Extract the (x, y) coordinate from the center of the cell holding the provided text.  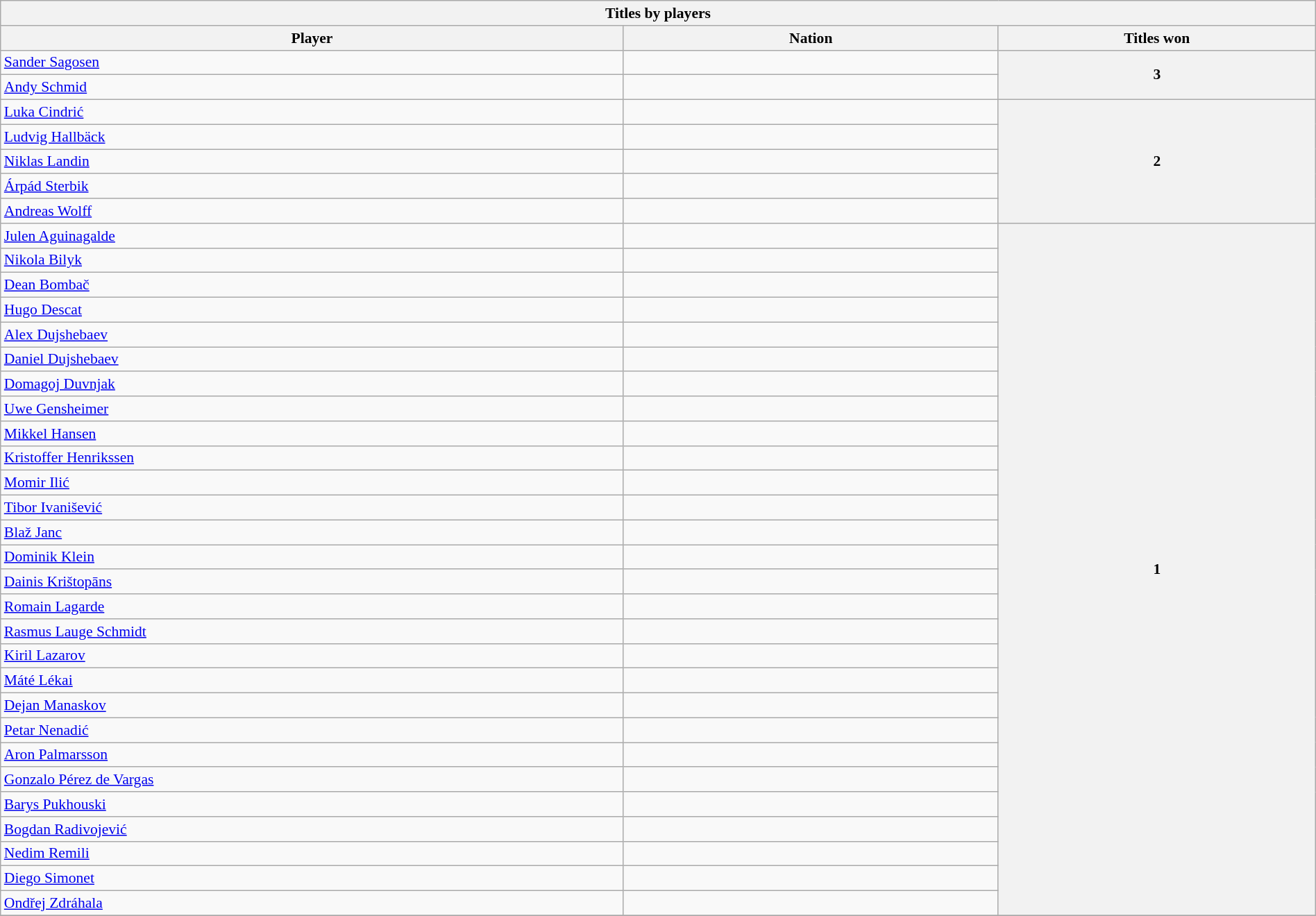
Rasmus Lauge Schmidt (312, 631)
3 (1156, 75)
Ondřej Zdráhala (312, 904)
Andreas Wolff (312, 211)
Alex Dujshebaev (312, 334)
Dejan Manaskov (312, 706)
Aron Palmarsson (312, 755)
Petar Nenadić (312, 730)
Uwe Gensheimer (312, 409)
Kiril Lazarov (312, 656)
Sander Sagosen (312, 62)
Kristoffer Henrikssen (312, 458)
Bogdan Radivojević (312, 829)
Nation (811, 38)
Árpád Sterbik (312, 187)
Nikola Bilyk (312, 260)
Ludvig Hallbäck (312, 137)
Dean Bombač (312, 285)
Nedim Remili (312, 854)
Titles by players (658, 13)
Gonzalo Pérez de Vargas (312, 780)
Diego Simonet (312, 879)
Momir Ilić (312, 483)
2 (1156, 162)
Dominik Klein (312, 557)
Blaž Janc (312, 532)
Niklas Landin (312, 162)
Romain Lagarde (312, 607)
Mikkel Hansen (312, 434)
1 (1156, 570)
Player (312, 38)
Dainis Krištopāns (312, 582)
Luka Cindrić (312, 112)
Daniel Dujshebaev (312, 359)
Máté Lékai (312, 681)
Tibor Ivanišević (312, 508)
Barys Pukhouski (312, 804)
Titles won (1156, 38)
Hugo Descat (312, 310)
Julen Aguinagalde (312, 236)
Domagoj Duvnjak (312, 384)
Andy Schmid (312, 87)
